For the text-containing cell, return its midpoint in (x, y) coordinate format. 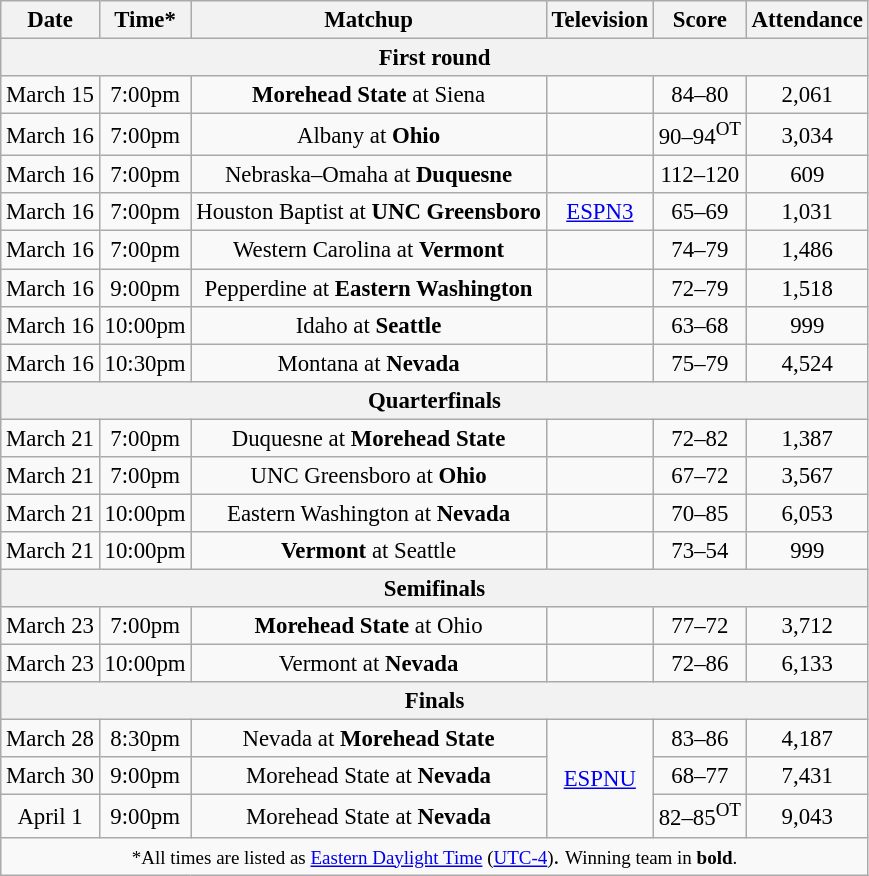
*All times are listed as Eastern Daylight Time (UTC-4). Winning team in bold. (435, 856)
1,486 (807, 250)
70–85 (700, 513)
Vermont at Seattle (368, 551)
112–120 (700, 175)
63–68 (700, 325)
1,518 (807, 288)
Vermont at Nevada (368, 664)
ESPNU (600, 778)
73–54 (700, 551)
2,061 (807, 95)
March 30 (50, 776)
ESPN3 (600, 213)
83–86 (700, 739)
Attendance (807, 20)
UNC Greensboro at Ohio (368, 476)
84–80 (700, 95)
75–79 (700, 363)
77–72 (700, 626)
72–86 (700, 664)
82–85OT (700, 816)
Score (700, 20)
Western Carolina at Vermont (368, 250)
8:30pm (145, 739)
Nebraska–Omaha at Duquesne (368, 175)
Time* (145, 20)
7,431 (807, 776)
Albany at Ohio (368, 135)
Morehead State at Siena (368, 95)
First round (435, 58)
Matchup (368, 20)
Morehead State at Ohio (368, 626)
Date (50, 20)
Semifinals (435, 588)
72–82 (700, 438)
68–77 (700, 776)
1,031 (807, 213)
10:30pm (145, 363)
Quarterfinals (435, 400)
Nevada at Morehead State (368, 739)
67–72 (700, 476)
Pepperdine at Eastern Washington (368, 288)
Idaho at Seattle (368, 325)
3,712 (807, 626)
Finals (435, 701)
74–79 (700, 250)
4,524 (807, 363)
65–69 (700, 213)
1,387 (807, 438)
Duquesne at Morehead State (368, 438)
Montana at Nevada (368, 363)
6,053 (807, 513)
3,034 (807, 135)
72–79 (700, 288)
March 15 (50, 95)
Television (600, 20)
9,043 (807, 816)
March 28 (50, 739)
3,567 (807, 476)
609 (807, 175)
90–94OT (700, 135)
6,133 (807, 664)
4,187 (807, 739)
Houston Baptist at UNC Greensboro (368, 213)
April 1 (50, 816)
Eastern Washington at Nevada (368, 513)
